Search for the cell housing the specified text and yield its [X, Y] center coordinate. 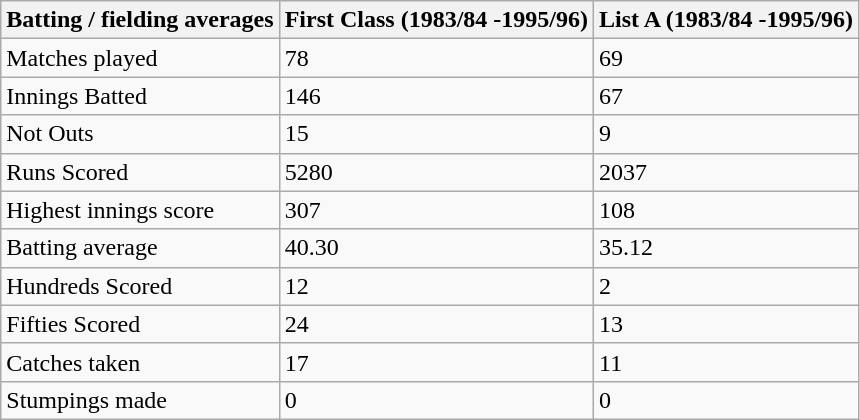
69 [726, 58]
17 [436, 362]
Catches taken [140, 362]
67 [726, 96]
Not Outs [140, 134]
Innings Batted [140, 96]
15 [436, 134]
13 [726, 324]
40.30 [436, 248]
78 [436, 58]
11 [726, 362]
9 [726, 134]
First Class (1983/84 -1995/96) [436, 20]
Batting average [140, 248]
146 [436, 96]
12 [436, 286]
Highest innings score [140, 210]
307 [436, 210]
35.12 [726, 248]
2037 [726, 172]
Runs Scored [140, 172]
24 [436, 324]
Matches played [140, 58]
5280 [436, 172]
Hundreds Scored [140, 286]
List A (1983/84 -1995/96) [726, 20]
Fifties Scored [140, 324]
2 [726, 286]
Batting / fielding averages [140, 20]
Stumpings made [140, 400]
108 [726, 210]
